Determine the (x, y) coordinate at the center of the cell enclosing the given text.  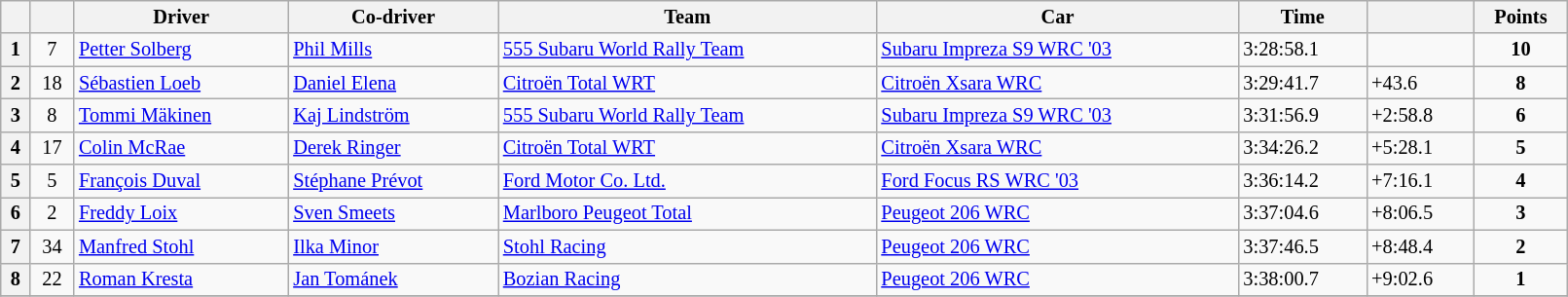
+7:16.1 (1420, 181)
Driver (181, 17)
3:37:04.6 (1302, 213)
Phil Mills (393, 50)
3:28:58.1 (1302, 50)
3:37:46.5 (1302, 246)
+5:28.1 (1420, 148)
3:31:56.9 (1302, 115)
Car (1057, 17)
Team (687, 17)
Kaj Lindström (393, 115)
Bozian Racing (687, 279)
Derek Ringer (393, 148)
Daniel Elena (393, 83)
+8:48.4 (1420, 246)
François Duval (181, 181)
Freddy Loix (181, 213)
3:36:14.2 (1302, 181)
Points (1520, 17)
10 (1520, 50)
Manfred Stohl (181, 246)
Jan Tománek (393, 279)
34 (53, 246)
Tommi Mäkinen (181, 115)
Sven Smeets (393, 213)
3:38:00.7 (1302, 279)
Ilka Minor (393, 246)
3:29:41.7 (1302, 83)
22 (53, 279)
Ford Focus RS WRC '03 (1057, 181)
+43.6 (1420, 83)
Colin McRae (181, 148)
Petter Solberg (181, 50)
+8:06.5 (1420, 213)
+9:02.6 (1420, 279)
17 (53, 148)
Roman Kresta (181, 279)
Stéphane Prévot (393, 181)
+2:58.8 (1420, 115)
Stohl Racing (687, 246)
Time (1302, 17)
Sébastien Loeb (181, 83)
3:34:26.2 (1302, 148)
Co-driver (393, 17)
18 (53, 83)
Ford Motor Co. Ltd. (687, 181)
Marlboro Peugeot Total (687, 213)
